Provide the [X, Y] coordinate of the cell's center where the given text is located.  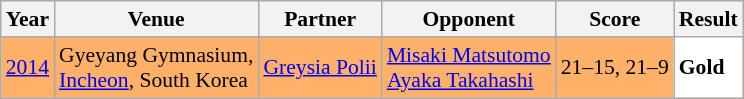
Result [708, 19]
Gold [708, 68]
Misaki Matsutomo Ayaka Takahashi [469, 68]
Venue [156, 19]
Partner [320, 19]
Greysia Polii [320, 68]
2014 [28, 68]
21–15, 21–9 [615, 68]
Year [28, 19]
Gyeyang Gymnasium,Incheon, South Korea [156, 68]
Score [615, 19]
Opponent [469, 19]
